Extract the [x, y] coordinate from the center of the cell holding the provided text.  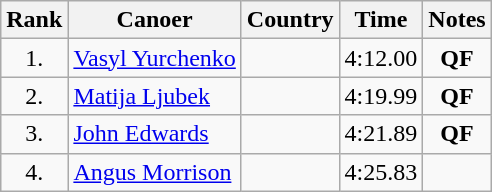
4:12.00 [381, 58]
1. [34, 58]
2. [34, 96]
Vasyl Yurchenko [154, 58]
Rank [34, 20]
4:21.89 [381, 134]
John Edwards [154, 134]
3. [34, 134]
4:25.83 [381, 172]
Matija Ljubek [154, 96]
4:19.99 [381, 96]
4. [34, 172]
Canoer [154, 20]
Time [381, 20]
Notes [457, 20]
Angus Morrison [154, 172]
Country [290, 20]
